Scan for the cell matching the given text and deliver its [X, Y] coordinate at center. 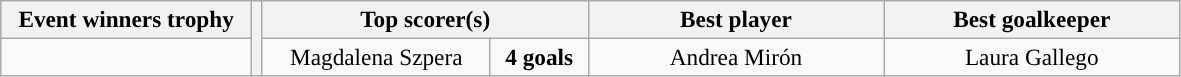
4 goals [539, 57]
Laura Gallego [1032, 57]
Magdalena Szpera [376, 57]
Best goalkeeper [1032, 19]
Best player [736, 19]
Event winners trophy [126, 19]
Top scorer(s) [425, 19]
Andrea Mirón [736, 57]
